Locate the cell with the specified text and output its (X, Y) center coordinate. 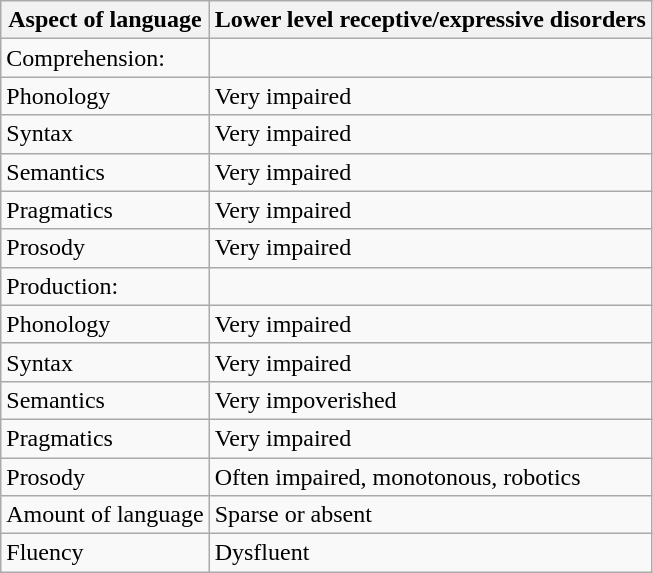
Often impaired, monotonous, robotics (430, 477)
Amount of language (105, 515)
Very impoverished (430, 400)
Lower level receptive/expressive disorders (430, 20)
Production: (105, 286)
Aspect of language (105, 20)
Comprehension: (105, 58)
Dysfluent (430, 553)
Fluency (105, 553)
Sparse or absent (430, 515)
